Return (x, y) of the center of cell containing provided text 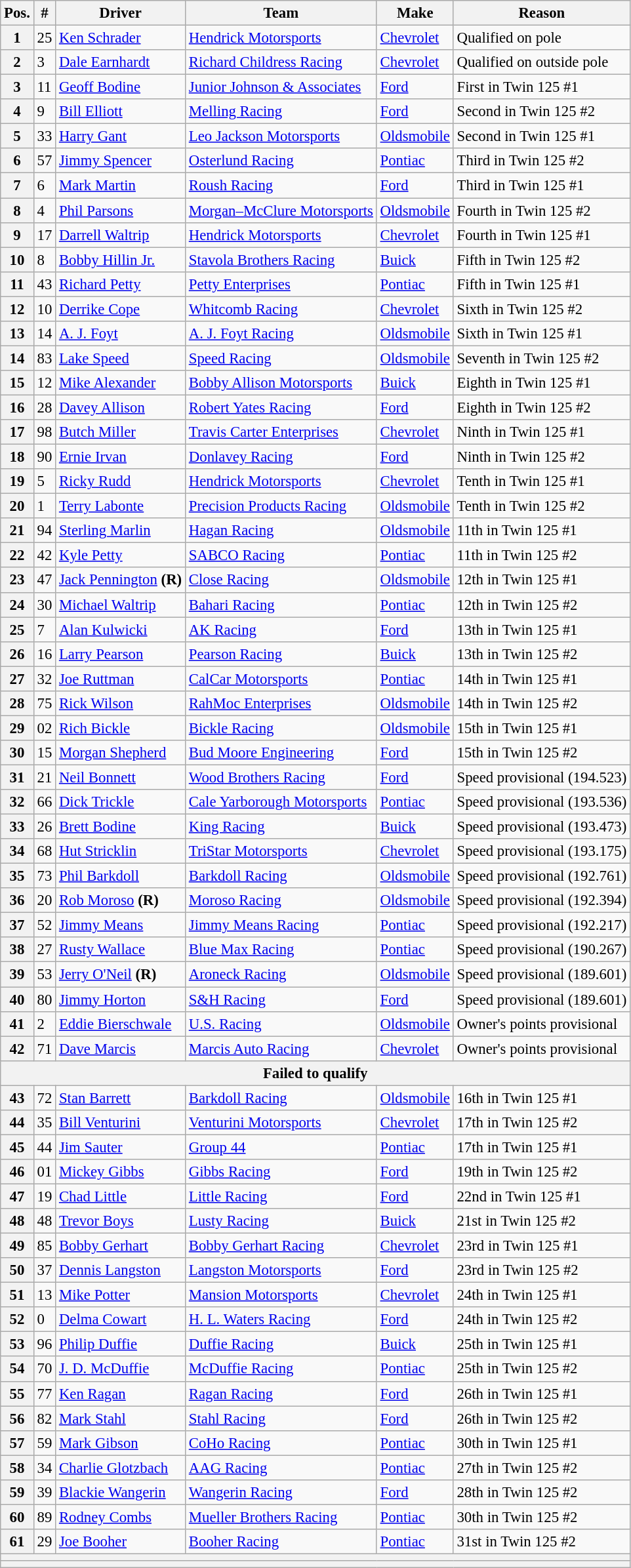
Terry Labonte (121, 506)
58 (17, 1468)
Sixth in Twin 125 #2 (542, 309)
01 (45, 1172)
55 (17, 1394)
46 (17, 1172)
Mark Gibson (121, 1443)
24th in Twin 125 #1 (542, 1295)
Mike Alexander (121, 383)
Eighth in Twin 125 #2 (542, 407)
24th in Twin 125 #2 (542, 1319)
23rd in Twin 125 #2 (542, 1270)
Speed provisional (192.217) (542, 925)
Charlie Glotzbach (121, 1468)
Blue Max Racing (281, 950)
Qualified on outside pole (542, 62)
Make (415, 13)
Mark Martin (121, 186)
50 (17, 1270)
Richard Petty (121, 284)
Duffie Racing (281, 1344)
30th in Twin 125 #2 (542, 1517)
26th in Twin 125 #1 (542, 1394)
Hagan Racing (281, 531)
Close Racing (281, 580)
17th in Twin 125 #1 (542, 1147)
Ninth in Twin 125 #2 (542, 457)
Qualified on pole (542, 38)
Whitcomb Racing (281, 309)
15th in Twin 125 #2 (542, 753)
Second in Twin 125 #1 (542, 136)
Wood Brothers Racing (281, 777)
Eighth in Twin 125 #1 (542, 383)
Hut Stricklin (121, 851)
94 (45, 531)
38 (17, 950)
Ken Schrader (121, 38)
25th in Twin 125 #1 (542, 1344)
Moroso Racing (281, 900)
Stavola Brothers Racing (281, 260)
Tenth in Twin 125 #1 (542, 481)
Joe Ruttman (121, 679)
Jack Pennington (R) (121, 580)
77 (45, 1394)
AAG Racing (281, 1468)
31 (17, 777)
Bickle Racing (281, 728)
40 (17, 999)
Fifth in Twin 125 #1 (542, 284)
Roush Racing (281, 186)
Dale Earnhardt (121, 62)
Richard Childress Racing (281, 62)
75 (45, 704)
27th in Twin 125 #2 (542, 1468)
Rodney Combs (121, 1517)
71 (45, 1049)
30th in Twin 125 #1 (542, 1443)
Speed provisional (190.267) (542, 950)
16th in Twin 125 #1 (542, 1098)
Reason (542, 13)
Phil Parsons (121, 211)
45 (17, 1147)
Donlavey Racing (281, 457)
Little Racing (281, 1196)
Bobby Hillin Jr. (121, 260)
19th in Twin 125 #2 (542, 1172)
Darrell Waltrip (121, 235)
Rusty Wallace (121, 950)
25th in Twin 125 #2 (542, 1369)
A. J. Foyt (121, 334)
Jerry O'Neil (R) (121, 975)
CalCar Motorsports (281, 679)
Leo Jackson Motorsports (281, 136)
Morgan–McClure Motorsports (281, 211)
23 (17, 580)
SABCO Racing (281, 555)
73 (45, 876)
Speed provisional (192.761) (542, 876)
McDuffie Racing (281, 1369)
Langston Motorsports (281, 1270)
Bud Moore Engineering (281, 753)
56 (17, 1418)
66 (45, 802)
Fourth in Twin 125 #2 (542, 211)
Ernie Irvan (121, 457)
S&H Racing (281, 999)
21st in Twin 125 #2 (542, 1221)
22 (17, 555)
Sterling Marlin (121, 531)
Cale Yarborough Motorsports (281, 802)
80 (45, 999)
Butch Miller (121, 432)
54 (17, 1369)
Mansion Motorsports (281, 1295)
13th in Twin 125 #1 (542, 630)
Tenth in Twin 125 #2 (542, 506)
Precision Products Racing (281, 506)
Kyle Petty (121, 555)
Geoff Bodine (121, 87)
Seventh in Twin 125 #2 (542, 358)
Chad Little (121, 1196)
Bobby Gerhart (121, 1246)
Speed provisional (193.536) (542, 802)
Brett Bodine (121, 827)
26th in Twin 125 #2 (542, 1418)
Gibbs Racing (281, 1172)
12th in Twin 125 #2 (542, 605)
RahMoc Enterprises (281, 704)
Mickey Gibbs (121, 1172)
H. L. Waters Racing (281, 1319)
Larry Pearson (121, 654)
J. D. McDuffie (121, 1369)
Speed provisional (193.175) (542, 851)
60 (17, 1517)
Mike Potter (121, 1295)
Rich Bickle (121, 728)
Team (281, 13)
Group 44 (281, 1147)
Rick Wilson (121, 704)
85 (45, 1246)
96 (45, 1344)
Derrike Cope (121, 309)
41 (17, 1024)
TriStar Motorsports (281, 851)
Venturini Motorsports (281, 1123)
Trevor Boys (121, 1221)
36 (17, 900)
Jimmy Horton (121, 999)
Davey Allison (121, 407)
# (45, 13)
Marcis Auto Racing (281, 1049)
15th in Twin 125 #1 (542, 728)
Speed provisional (192.394) (542, 900)
Alan Kulwicki (121, 630)
14th in Twin 125 #2 (542, 704)
Jimmy Means (121, 925)
72 (45, 1098)
61 (17, 1542)
12th in Twin 125 #1 (542, 580)
Joe Booher (121, 1542)
Failed to qualify (315, 1073)
Ninth in Twin 125 #1 (542, 432)
Rob Moroso (R) (121, 900)
Wangerin Racing (281, 1493)
51 (17, 1295)
Jim Sauter (121, 1147)
Fourth in Twin 125 #1 (542, 235)
Ken Ragan (121, 1394)
Junior Johnson & Associates (281, 87)
Sixth in Twin 125 #1 (542, 334)
89 (45, 1517)
CoHo Racing (281, 1443)
14th in Twin 125 #1 (542, 679)
13th in Twin 125 #2 (542, 654)
Travis Carter Enterprises (281, 432)
Petty Enterprises (281, 284)
Osterlund Racing (281, 161)
Speed provisional (193.473) (542, 827)
AK Racing (281, 630)
24 (17, 605)
First in Twin 125 #1 (542, 87)
0 (45, 1319)
23rd in Twin 125 #1 (542, 1246)
22nd in Twin 125 #1 (542, 1196)
Jimmy Means Racing (281, 925)
Pearson Racing (281, 654)
Harry Gant (121, 136)
Stan Barrett (121, 1098)
Third in Twin 125 #1 (542, 186)
Driver (121, 13)
83 (45, 358)
Delma Cowart (121, 1319)
Dick Trickle (121, 802)
Neil Bonnett (121, 777)
Jimmy Spencer (121, 161)
Robert Yates Racing (281, 407)
Eddie Bierschwale (121, 1024)
90 (45, 457)
Melling Racing (281, 111)
Lusty Racing (281, 1221)
Fifth in Twin 125 #2 (542, 260)
28th in Twin 125 #2 (542, 1493)
Phil Barkdoll (121, 876)
31st in Twin 125 #2 (542, 1542)
Speed Racing (281, 358)
Bill Venturini (121, 1123)
Philip Duffie (121, 1344)
02 (45, 728)
Bobby Allison Motorsports (281, 383)
Bahari Racing (281, 605)
70 (45, 1369)
82 (45, 1418)
98 (45, 432)
Lake Speed (121, 358)
Stahl Racing (281, 1418)
Morgan Shepherd (121, 753)
Third in Twin 125 #2 (542, 161)
Ricky Rudd (121, 481)
Booher Racing (281, 1542)
Dennis Langston (121, 1270)
Blackie Wangerin (121, 1493)
Aroneck Racing (281, 975)
A. J. Foyt Racing (281, 334)
King Racing (281, 827)
Speed provisional (194.523) (542, 777)
Ragan Racing (281, 1394)
68 (45, 851)
Bill Elliott (121, 111)
U.S. Racing (281, 1024)
Second in Twin 125 #2 (542, 111)
Dave Marcis (121, 1049)
Mueller Brothers Racing (281, 1517)
Michael Waltrip (121, 605)
Bobby Gerhart Racing (281, 1246)
18 (17, 457)
11th in Twin 125 #2 (542, 555)
Mark Stahl (121, 1418)
49 (17, 1246)
11th in Twin 125 #1 (542, 531)
17th in Twin 125 #2 (542, 1123)
Pos. (17, 13)
